Locate the cell with the specified text and output its [X, Y] center coordinate. 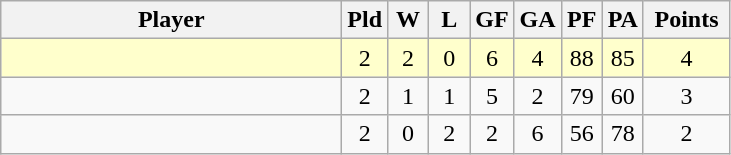
Pld [365, 20]
PA [622, 20]
Player [172, 20]
PF [582, 20]
60 [622, 96]
85 [622, 58]
88 [582, 58]
56 [582, 134]
W [408, 20]
79 [582, 96]
3 [686, 96]
Points [686, 20]
L [450, 20]
5 [492, 96]
GF [492, 20]
78 [622, 134]
GA [538, 20]
